Scan for the cell matching the given text and deliver its [X, Y] coordinate at center. 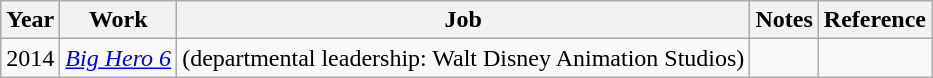
2014 [30, 58]
Big Hero 6 [118, 58]
Reference [874, 20]
Year [30, 20]
Work [118, 20]
Job [464, 20]
(departmental leadership: Walt Disney Animation Studios) [464, 58]
Notes [784, 20]
